Detect which cell encompasses the target text, then output its (X, Y) center coordinate. 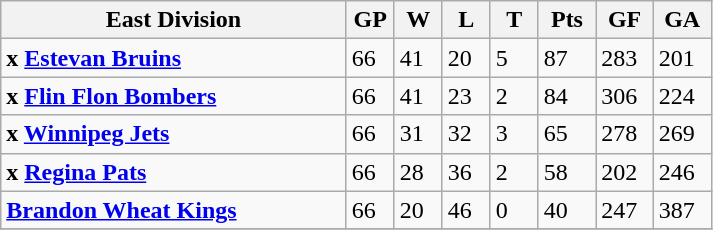
40 (567, 210)
GA (682, 20)
Pts (567, 20)
x Flin Flon Bombers (174, 96)
224 (682, 96)
32 (466, 134)
5 (514, 58)
GF (625, 20)
246 (682, 172)
84 (567, 96)
T (514, 20)
201 (682, 58)
x Regina Pats (174, 172)
GP (370, 20)
65 (567, 134)
23 (466, 96)
387 (682, 210)
x Winnipeg Jets (174, 134)
283 (625, 58)
58 (567, 172)
36 (466, 172)
28 (418, 172)
31 (418, 134)
306 (625, 96)
46 (466, 210)
W (418, 20)
87 (567, 58)
3 (514, 134)
202 (625, 172)
L (466, 20)
x Estevan Bruins (174, 58)
269 (682, 134)
278 (625, 134)
East Division (174, 20)
Brandon Wheat Kings (174, 210)
0 (514, 210)
247 (625, 210)
